Provide the (x, y) coordinate of the cell's center where the given text is located.  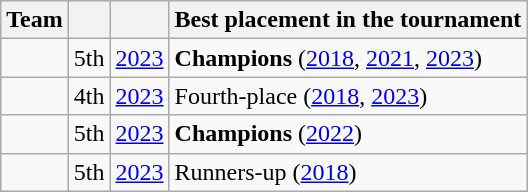
4th (89, 96)
Best placement in the tournament (348, 20)
Fourth-place (2018, 2023) (348, 96)
Team (35, 20)
Champions (2022) (348, 134)
Runners-up (2018) (348, 172)
Champions (2018, 2021, 2023) (348, 58)
